Pinpoint the cell where the given text exists, returning its (X, Y) midpoint coordinate. 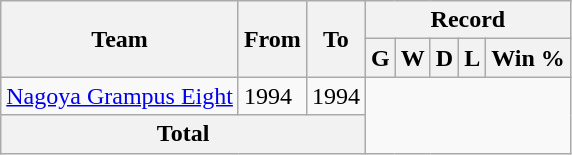
D (444, 58)
G (380, 58)
Nagoya Grampus Eight (120, 96)
To (336, 39)
W (412, 58)
Total (184, 134)
Win % (528, 58)
Team (120, 39)
L (472, 58)
Record (468, 20)
From (272, 39)
